Find where the given text appears and provide that cell's center as [x, y] coordinate. 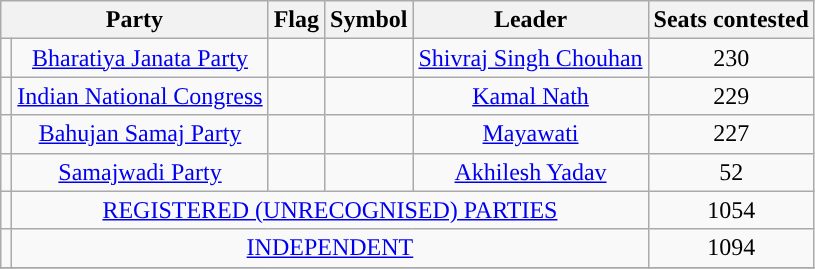
Samajwadi Party [140, 172]
Party [134, 20]
230 [731, 58]
Kamal Nath [530, 96]
1094 [731, 248]
Indian National Congress [140, 96]
REGISTERED (UNRECOGNISED) PARTIES [330, 210]
Bharatiya Janata Party [140, 58]
52 [731, 172]
Mayawati [530, 134]
INDEPENDENT [330, 248]
1054 [731, 210]
229 [731, 96]
Symbol [369, 20]
227 [731, 134]
Flag [296, 20]
Shivraj Singh Chouhan [530, 58]
Leader [530, 20]
Bahujan Samaj Party [140, 134]
Seats contested [731, 20]
Akhilesh Yadav [530, 172]
